Find where the given text appears and provide that cell's center as [X, Y] coordinate. 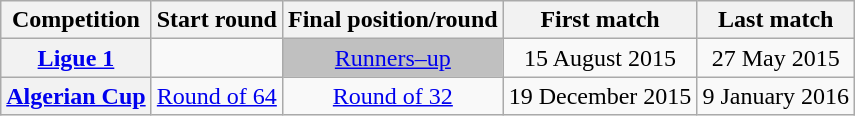
Start round [216, 20]
Last match [776, 20]
9 January 2016 [776, 96]
19 December 2015 [600, 96]
Runners–up [392, 58]
Competition [76, 20]
Algerian Cup [76, 96]
First match [600, 20]
27 May 2015 [776, 58]
Ligue 1 [76, 58]
15 August 2015 [600, 58]
Round of 64 [216, 96]
Final position/round [392, 20]
Round of 32 [392, 96]
